Capture the cell that displays the provided text and extract its [x, y] central coordinate. 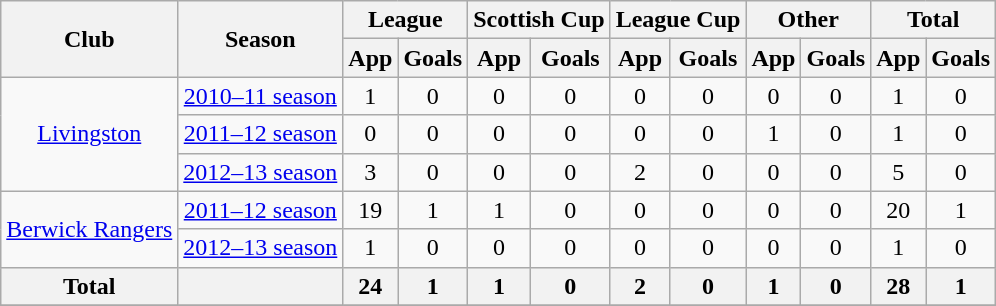
5 [898, 172]
League [406, 20]
24 [370, 286]
Berwick Rangers [90, 229]
28 [898, 286]
3 [370, 172]
Other [808, 20]
Club [90, 39]
19 [370, 210]
Scottish Cup [539, 20]
Season [260, 39]
Livingston [90, 134]
2010–11 season [260, 96]
League Cup [678, 20]
20 [898, 210]
